Search for the cell housing the specified text and yield its [X, Y] center coordinate. 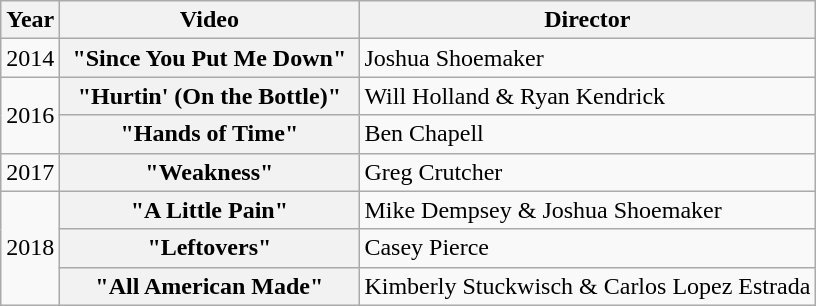
Greg Crutcher [588, 172]
2017 [30, 172]
Casey Pierce [588, 248]
Video [210, 20]
Ben Chapell [588, 134]
Year [30, 20]
2014 [30, 58]
Joshua Shoemaker [588, 58]
"Hands of Time" [210, 134]
Mike Dempsey & Joshua Shoemaker [588, 210]
"Leftovers" [210, 248]
Director [588, 20]
2016 [30, 115]
"All American Made" [210, 286]
"Since You Put Me Down" [210, 58]
Kimberly Stuckwisch & Carlos Lopez Estrada [588, 286]
"Hurtin' (On the Bottle)" [210, 96]
"A Little Pain" [210, 210]
2018 [30, 248]
"Weakness" [210, 172]
Will Holland & Ryan Kendrick [588, 96]
